Pinpoint the cell where the given text exists, returning its [x, y] midpoint coordinate. 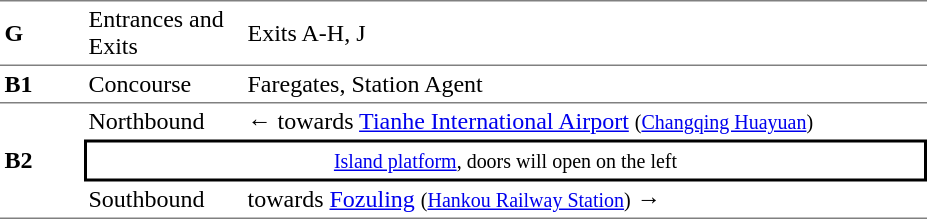
Entrances and Exits [164, 33]
Northbound [164, 122]
B1 [42, 85]
Concourse [164, 85]
← towards Tianhe International Airport (Changqing Huayuan) [585, 122]
Exits A-H, J [585, 33]
G [42, 33]
Island platform, doors will open on the left [506, 161]
Faregates, Station Agent [585, 85]
